Capture the cell that displays the provided text and extract its (x, y) central coordinate. 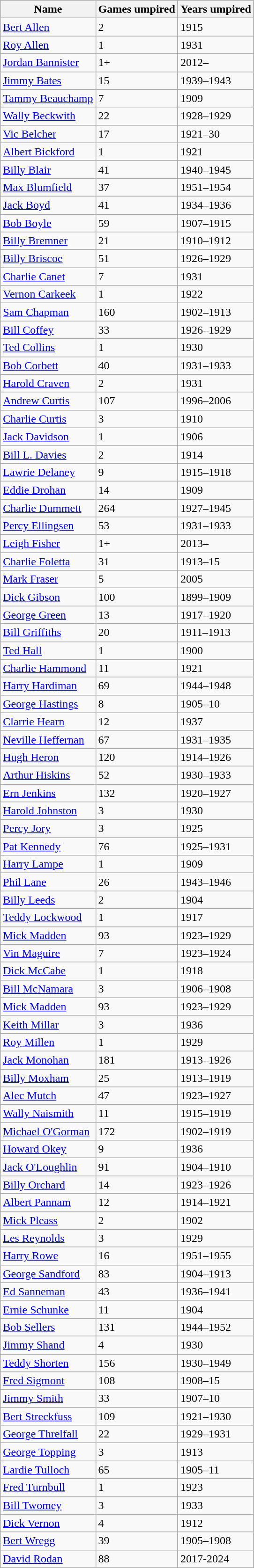
Harold Johnston (48, 811)
Bill Coffey (48, 330)
1923–1926 (216, 1185)
2013– (216, 544)
Arthur Hiskins (48, 775)
Vic Belcher (48, 134)
1914–1921 (216, 1203)
Vernon Carkeek (48, 294)
1930–1949 (216, 1363)
8 (137, 704)
Bill Griffiths (48, 633)
1913–1926 (216, 1060)
39 (137, 1541)
37 (137, 187)
51 (137, 259)
1911–1913 (216, 633)
Bob Corbett (48, 365)
Bob Sellers (48, 1327)
Ted Hall (48, 650)
Charlie Hammond (48, 668)
Lawrie Delaney (48, 472)
1915–1918 (216, 472)
1915–1919 (216, 1114)
Name (48, 9)
Albert Bickford (48, 152)
1908–15 (216, 1381)
Fred Turnbull (48, 1488)
1951–1954 (216, 187)
1933 (216, 1505)
88 (137, 1559)
1906 (216, 437)
1927–1945 (216, 508)
21 (137, 241)
Alec Mutch (48, 1096)
1923–1924 (216, 953)
1925–1931 (216, 846)
Michael O'Gorman (48, 1131)
1929–1931 (216, 1434)
1923 (216, 1488)
Jack Davidson (48, 437)
1934–1936 (216, 205)
Wally Beckwith (48, 116)
Leigh Fisher (48, 544)
Les Reynolds (48, 1238)
1910 (216, 419)
Ern Jenkins (48, 793)
Mick Pleass (48, 1220)
156 (137, 1363)
Jimmy Bates (48, 80)
1918 (216, 971)
1912 (216, 1523)
1907–10 (216, 1399)
Billy Orchard (48, 1185)
2017-2024 (216, 1559)
1900 (216, 650)
Neville Heffernan (48, 739)
1939–1943 (216, 80)
Jordan Bannister (48, 63)
1951–1955 (216, 1256)
1936–1941 (216, 1291)
Jimmy Shand (48, 1345)
59 (137, 223)
1899–1909 (216, 597)
1913–15 (216, 562)
David Rodan (48, 1559)
1996–2006 (216, 401)
Fred Sigmont (48, 1381)
Jack Boyd (48, 205)
Percy Ellingsen (48, 526)
1923–1927 (216, 1096)
160 (137, 312)
Mark Fraser (48, 579)
1920–1927 (216, 793)
20 (137, 633)
Bert Wregg (48, 1541)
Jack Monohan (48, 1060)
Ed Sanneman (48, 1291)
108 (137, 1381)
1944–1948 (216, 686)
Lardie Tulloch (48, 1470)
1928–1929 (216, 116)
Jimmy Smith (48, 1399)
Ernie Schunke (48, 1309)
120 (137, 757)
1921–1930 (216, 1416)
Wally Naismith (48, 1114)
5 (137, 579)
Roy Allen (48, 45)
Bert Streckfuss (48, 1416)
31 (137, 562)
Keith Millar (48, 1024)
1930–1933 (216, 775)
107 (137, 401)
Teddy Lockwood (48, 918)
1914 (216, 454)
172 (137, 1131)
Dick McCabe (48, 971)
Andrew Curtis (48, 401)
91 (137, 1167)
Harry Hardiman (48, 686)
Bill L. Davies (48, 454)
Harry Lampe (48, 864)
1905–1908 (216, 1541)
1902 (216, 1220)
Charlie Dummett (48, 508)
Teddy Shorten (48, 1363)
Phil Lane (48, 882)
53 (137, 526)
181 (137, 1060)
Ted Collins (48, 348)
67 (137, 739)
132 (137, 793)
1921–30 (216, 134)
52 (137, 775)
1906–1908 (216, 989)
1904–1910 (216, 1167)
Jack O'Loughlin (48, 1167)
1915 (216, 27)
1907–1915 (216, 223)
109 (137, 1416)
1910–1912 (216, 241)
Tammy Beauchamp (48, 98)
Years umpired (216, 9)
1922 (216, 294)
Max Blumfield (48, 187)
Bill Twomey (48, 1505)
Sam Chapman (48, 312)
69 (137, 686)
Harold Craven (48, 383)
1913 (216, 1452)
Billy Leeds (48, 900)
1931–1935 (216, 739)
Clarrie Hearn (48, 722)
Roy Millen (48, 1042)
Harry Rowe (48, 1256)
Percy Jory (48, 829)
65 (137, 1470)
1904–1913 (216, 1274)
1917 (216, 918)
1940–1945 (216, 169)
264 (137, 508)
Billy Blair (48, 169)
Bob Boyle (48, 223)
George Hastings (48, 704)
131 (137, 1327)
1925 (216, 829)
1902–1913 (216, 312)
Charlie Foletta (48, 562)
17 (137, 134)
Pat Kennedy (48, 846)
Billy Briscoe (48, 259)
Bill McNamara (48, 989)
1943–1946 (216, 882)
83 (137, 1274)
100 (137, 597)
1937 (216, 722)
Charlie Curtis (48, 419)
47 (137, 1096)
2012– (216, 63)
Dick Gibson (48, 597)
43 (137, 1291)
25 (137, 1078)
2005 (216, 579)
Eddie Drohan (48, 490)
13 (137, 615)
16 (137, 1256)
1917–1920 (216, 615)
Billy Moxham (48, 1078)
1905–11 (216, 1470)
Vin Maguire (48, 953)
Billy Bremner (48, 241)
George Topping (48, 1452)
George Sandford (48, 1274)
Howard Okey (48, 1149)
Bert Allen (48, 27)
George Green (48, 615)
15 (137, 80)
Games umpired (137, 9)
76 (137, 846)
1905–10 (216, 704)
Albert Pannam (48, 1203)
1944–1952 (216, 1327)
40 (137, 365)
Charlie Canet (48, 277)
George Threlfall (48, 1434)
Dick Vernon (48, 1523)
26 (137, 882)
1914–1926 (216, 757)
1902–1919 (216, 1131)
1913–1919 (216, 1078)
Hugh Heron (48, 757)
